Provide the [x, y] coordinate of the cell's center where the given text is located.  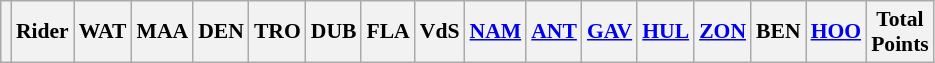
TotalPoints [900, 32]
DEN [221, 32]
ANT [554, 32]
TRO [278, 32]
BEN [778, 32]
HOO [836, 32]
NAM [496, 32]
DUB [334, 32]
GAV [610, 32]
Rider [42, 32]
WAT [103, 32]
MAA [162, 32]
ZON [722, 32]
FLA [388, 32]
HUL [666, 32]
VdS [440, 32]
